Output the [X, Y] coordinate of the center of the cell containing the given text.  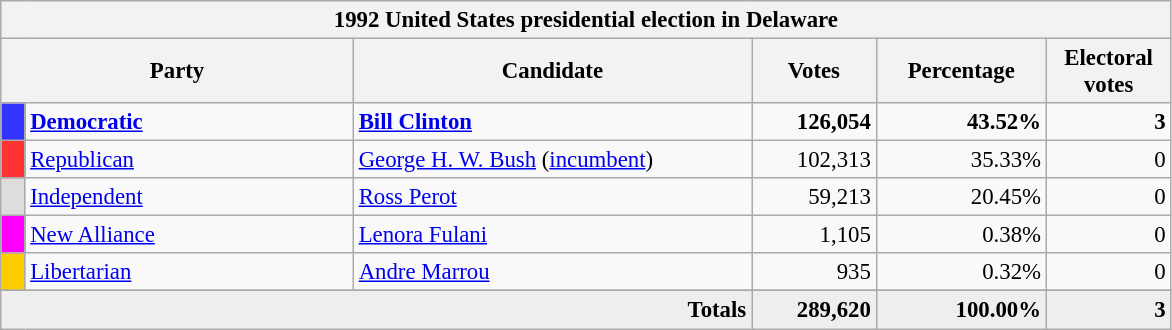
1992 United States presidential election in Delaware [586, 20]
289,620 [814, 310]
0.32% [961, 273]
Candidate [552, 72]
Bill Clinton [552, 122]
Electoral votes [1108, 72]
Republican [189, 160]
43.52% [961, 122]
59,213 [814, 197]
Percentage [961, 72]
Party [178, 72]
100.00% [961, 310]
Andre Marrou [552, 273]
New Alliance [189, 235]
Democratic [189, 122]
George H. W. Bush (incumbent) [552, 160]
35.33% [961, 160]
Libertarian [189, 273]
935 [814, 273]
Totals [376, 310]
1,105 [814, 235]
Ross Perot [552, 197]
0.38% [961, 235]
102,313 [814, 160]
20.45% [961, 197]
Votes [814, 72]
Independent [189, 197]
Lenora Fulani [552, 235]
126,054 [814, 122]
